Provide the [x, y] coordinate of the cell's center where the given text is located.  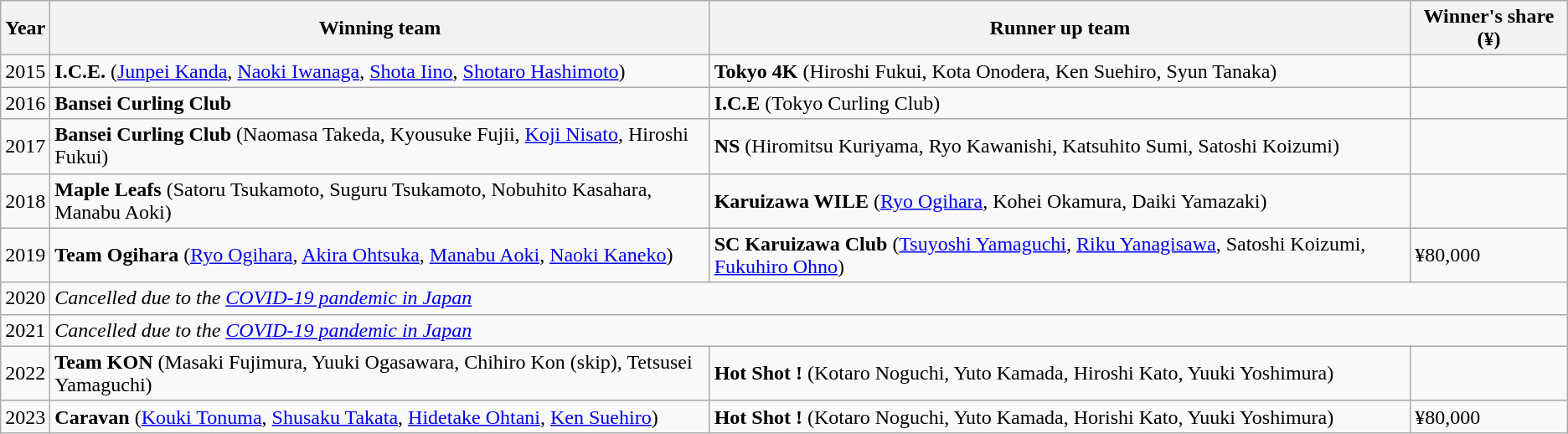
Tokyo 4K (Hiroshi Fukui, Kota Onodera, Ken Suehiro, Syun Tanaka) [1060, 71]
Hot Shot ! (Kotaro Noguchi, Yuto Kamada, Hiroshi Kato, Yuuki Yoshimura) [1060, 374]
Team Ogihara (Ryo Ogihara, Akira Ohtsuka, Manabu Aoki, Naoki Kaneko) [380, 255]
2022 [25, 374]
Bansei Curling Club [380, 103]
Winning team [380, 28]
2023 [25, 416]
Maple Leafs (Satoru Tsukamoto, Suguru Tsukamoto, Nobuhito Kasahara, Manabu Aoki) [380, 201]
Runner up team [1060, 28]
2015 [25, 71]
SC Karuizawa Club (Tsuyoshi Yamaguchi, Riku Yanagisawa, Satoshi Koizumi, Fukuhiro Ohno) [1060, 255]
2019 [25, 255]
Karuizawa WILE (Ryo Ogihara, Kohei Okamura, Daiki Yamazaki) [1060, 201]
Bansei Curling Club (Naomasa Takeda, Kyousuke Fujii, Koji Nisato, Hiroshi Fukui) [380, 146]
2021 [25, 330]
Year [25, 28]
Caravan (Kouki Tonuma, Shusaku Takata, Hidetake Ohtani, Ken Suehiro) [380, 416]
2016 [25, 103]
I.C.E (Tokyo Curling Club) [1060, 103]
I.C.E. (Junpei Kanda, Naoki Iwanaga, Shota Iino, Shotaro Hashimoto) [380, 71]
Winner's share (¥) [1489, 28]
Team KON (Masaki Fujimura, Yuuki Ogasawara, Chihiro Kon (skip), Tetsusei Yamaguchi) [380, 374]
2020 [25, 298]
NS (Hiromitsu Kuriyama, Ryo Kawanishi, Katsuhito Sumi, Satoshi Koizumi) [1060, 146]
2017 [25, 146]
Hot Shot ! (Kotaro Noguchi, Yuto Kamada, Horishi Kato, Yuuki Yoshimura) [1060, 416]
2018 [25, 201]
